Provide the [x, y] coordinate of the cell's center where the given text is located.  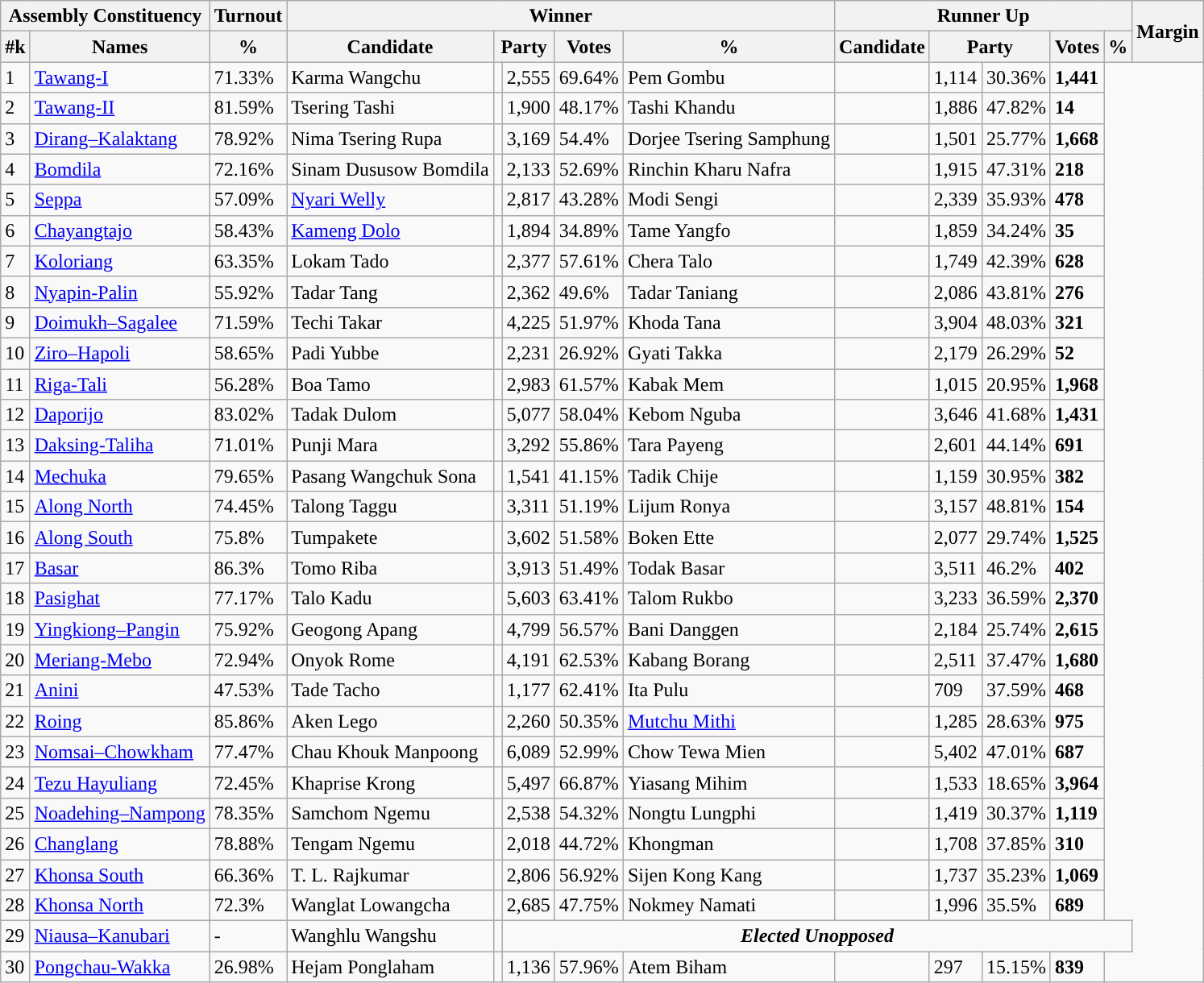
1,525 [1077, 537]
37.85% [1015, 844]
47.31% [1015, 169]
72.3% [248, 906]
3,169 [529, 139]
48.81% [1015, 507]
Geogong Apang [390, 629]
11 [15, 384]
18.65% [1015, 782]
51.49% [588, 568]
#k [15, 47]
8 [15, 292]
9 [15, 322]
Chow Tewa Mien [729, 752]
Pasighat [119, 599]
1,114 [956, 77]
41.15% [588, 476]
48.03% [1015, 322]
58.65% [248, 353]
2,077 [956, 537]
276 [1077, 292]
3,311 [529, 507]
2 [15, 108]
78.35% [248, 813]
12 [15, 415]
6,089 [529, 752]
Kabak Mem [729, 384]
382 [1077, 476]
20 [15, 660]
2,184 [956, 629]
17 [15, 568]
48.17% [588, 108]
51.58% [588, 537]
47.82% [1015, 108]
19 [15, 629]
1,915 [956, 169]
Khongman [729, 844]
Mechuka [119, 476]
Punji Mara [390, 446]
Assembly Constituency [105, 16]
1,119 [1077, 813]
29 [15, 936]
218 [1077, 169]
25.74% [1015, 629]
43.28% [588, 200]
709 [956, 691]
1,069 [1077, 874]
30.36% [1015, 77]
43.81% [1015, 292]
21 [15, 691]
Tashi Khandu [729, 108]
Karma Wangchu [390, 77]
297 [956, 967]
63.35% [248, 261]
52.99% [588, 752]
83.02% [248, 415]
1,419 [956, 813]
Runner Up [983, 16]
34.89% [588, 230]
7 [15, 261]
5,497 [529, 782]
1,159 [956, 476]
Sinam Dususow Bomdila [390, 169]
69.64% [588, 77]
Tame Yangfo [729, 230]
4,191 [529, 660]
Tadik Chije [729, 476]
74.45% [248, 507]
1,541 [529, 476]
28.63% [1015, 721]
63.41% [588, 599]
35.23% [1015, 874]
Rinchin Kharu Nafra [729, 169]
62.53% [588, 660]
Techi Takar [390, 322]
Nyari Welly [390, 200]
24 [15, 782]
Ita Pulu [729, 691]
4 [15, 169]
1,708 [956, 844]
41.68% [1015, 415]
Dirang–Kalaktang [119, 139]
Yiasang Mihim [729, 782]
15 [15, 507]
3,233 [956, 599]
26.29% [1015, 353]
3 [15, 139]
T. L. Rajkumar [390, 874]
86.3% [248, 568]
2,817 [529, 200]
Tumpakete [390, 537]
58.43% [248, 230]
Onyok Rome [390, 660]
1,886 [956, 108]
Pasang Wangchuk Sona [390, 476]
Wanglat Lowangcha [390, 906]
Boa Tamo [390, 384]
Khoda Tana [729, 322]
54.4% [588, 139]
Daporijo [119, 415]
Tomo Riba [390, 568]
58.04% [588, 415]
Doimukh–Sagalee [119, 322]
57.61% [588, 261]
478 [1077, 200]
Tara Payeng [729, 446]
Khonsa South [119, 874]
Elected Unopposed [817, 936]
Turnout [248, 16]
56.28% [248, 384]
Along South [119, 537]
49.6% [588, 292]
Ziro–Hapoli [119, 353]
62.41% [588, 691]
321 [1077, 322]
Along North [119, 507]
1,668 [1077, 139]
20.95% [1015, 384]
Bani Danggen [729, 629]
29.74% [1015, 537]
56.92% [588, 874]
6 [15, 230]
Meriang-Mebo [119, 660]
Modi Sengi [729, 200]
3,157 [956, 507]
1 [15, 77]
1,441 [1077, 77]
2,339 [956, 200]
687 [1077, 752]
839 [1077, 967]
402 [1077, 568]
1,968 [1077, 384]
66.87% [588, 782]
26.98% [248, 967]
Chayangtajo [119, 230]
26.92% [588, 353]
Winner [561, 16]
Pongchau-Wakka [119, 967]
Tade Tacho [390, 691]
10 [15, 353]
689 [1077, 906]
Lijum Ronya [729, 507]
30 [15, 967]
1,900 [529, 108]
Lokam Tado [390, 261]
13 [15, 446]
57.09% [248, 200]
52.69% [588, 169]
1,894 [529, 230]
Samchom Ngemu [390, 813]
Khonsa North [119, 906]
37.59% [1015, 691]
1,737 [956, 874]
5 [15, 200]
37.47% [1015, 660]
1,749 [956, 261]
75.8% [248, 537]
Tawang-II [119, 108]
2,086 [956, 292]
3,913 [529, 568]
23 [15, 752]
Kebom Nguba [729, 415]
Gyati Takka [729, 353]
3,646 [956, 415]
468 [1077, 691]
1,285 [956, 721]
5,077 [529, 415]
2,601 [956, 446]
2,362 [529, 292]
4,799 [529, 629]
3,964 [1077, 782]
25 [15, 813]
Roing [119, 721]
2,806 [529, 874]
Nomsai–Chowkham [119, 752]
Chera Talo [729, 261]
57.96% [588, 967]
2,231 [529, 353]
Mutchu Mithi [729, 721]
310 [1077, 844]
Anini [119, 691]
81.59% [248, 108]
Nima Tsering Rupa [390, 139]
1,859 [956, 230]
85.86% [248, 721]
1,533 [956, 782]
25.77% [1015, 139]
30.95% [1015, 476]
Todak Basar [729, 568]
Wanghlu Wangshu [390, 936]
16 [15, 537]
2,685 [529, 906]
4,225 [529, 322]
3,292 [529, 446]
51.19% [588, 507]
51.97% [588, 322]
1,177 [529, 691]
27 [15, 874]
Hejam Ponglaham [390, 967]
Daksing-Taliha [119, 446]
5,402 [956, 752]
55.86% [588, 446]
71.01% [248, 446]
78.92% [248, 139]
1,136 [529, 967]
3,904 [956, 322]
Tsering Tashi [390, 108]
2,260 [529, 721]
Aken Lego [390, 721]
1,996 [956, 906]
Boken Ette [729, 537]
3,511 [956, 568]
46.2% [1015, 568]
35 [1077, 230]
1,431 [1077, 415]
52 [1077, 353]
15.15% [1015, 967]
Tezu Hayuliang [119, 782]
Nyapin-Palin [119, 292]
975 [1077, 721]
72.16% [248, 169]
628 [1077, 261]
2,370 [1077, 599]
28 [15, 906]
Tengam Ngemu [390, 844]
Talong Taggu [390, 507]
47.01% [1015, 752]
61.57% [588, 384]
79.65% [248, 476]
66.36% [248, 874]
Changlang [119, 844]
2,018 [529, 844]
Khaprise Krong [390, 782]
78.88% [248, 844]
47.53% [248, 691]
22 [15, 721]
77.17% [248, 599]
Chau Khouk Manpoong [390, 752]
Dorjee Tsering Samphung [729, 139]
2,377 [529, 261]
2,555 [529, 77]
54.32% [588, 813]
35.5% [1015, 906]
2,538 [529, 813]
Kameng Dolo [390, 230]
56.57% [588, 629]
75.92% [248, 629]
72.45% [248, 782]
Seppa [119, 200]
Talo Kadu [390, 599]
Kabang Borang [729, 660]
50.35% [588, 721]
26 [15, 844]
47.75% [588, 906]
Atem Biham [729, 967]
Bomdila [119, 169]
Pem Gombu [729, 77]
Nongtu Lungphi [729, 813]
Niausa–Kanubari [119, 936]
77.47% [248, 752]
Sijen Kong Kang [729, 874]
- [248, 936]
55.92% [248, 292]
Talom Rukbo [729, 599]
Names [119, 47]
30.37% [1015, 813]
154 [1077, 507]
2,179 [956, 353]
Noadehing–Nampong [119, 813]
1,015 [956, 384]
3,602 [529, 537]
Tadak Dulom [390, 415]
Yingkiong–Pangin [119, 629]
44.72% [588, 844]
Padi Yubbe [390, 353]
1,680 [1077, 660]
Basar [119, 568]
2,615 [1077, 629]
2,511 [956, 660]
44.14% [1015, 446]
Koloriang [119, 261]
Riga-Tali [119, 384]
Tawang-I [119, 77]
36.59% [1015, 599]
35.93% [1015, 200]
Tadar Tang [390, 292]
5,603 [529, 599]
42.39% [1015, 261]
2,133 [529, 169]
2,983 [529, 384]
18 [15, 599]
691 [1077, 446]
71.59% [248, 322]
72.94% [248, 660]
1,501 [956, 139]
Nokmey Namati [729, 906]
Margin [1168, 31]
71.33% [248, 77]
34.24% [1015, 230]
Tadar Taniang [729, 292]
